Find where the given text appears and provide that cell's center as [X, Y] coordinate. 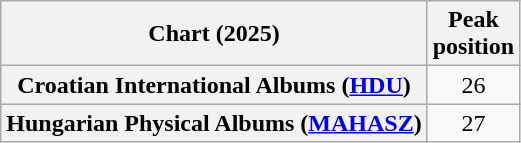
Hungarian Physical Albums (MAHASZ) [214, 123]
27 [473, 123]
Croatian International Albums (HDU) [214, 85]
26 [473, 85]
Peakposition [473, 34]
Chart (2025) [214, 34]
